Return the [X, Y] coordinate for the center point of the cell that contains the specified text.  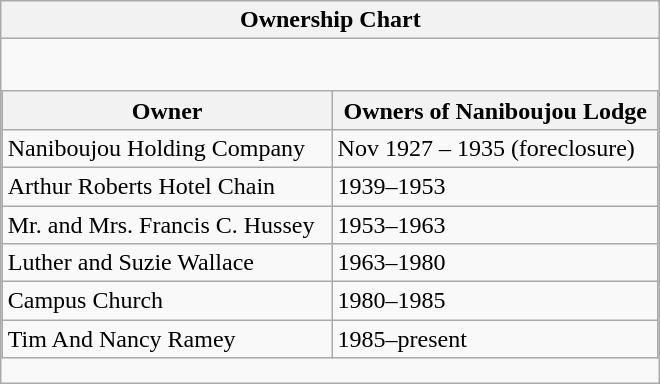
Nov 1927 – 1935 (foreclosure) [495, 148]
Mr. and Mrs. Francis C. Hussey [167, 225]
Arthur Roberts Hotel Chain [167, 186]
1953–1963 [495, 225]
Luther and Suzie Wallace [167, 263]
Campus Church [167, 301]
Owners of Naniboujou Lodge [495, 110]
Ownership Chart [330, 20]
1980–1985 [495, 301]
1939–1953 [495, 186]
Tim And Nancy Ramey [167, 339]
Naniboujou Holding Company [167, 148]
Owner [167, 110]
1985–present [495, 339]
1963–1980 [495, 263]
